Locate the cell with the specified text and output its [x, y] center coordinate. 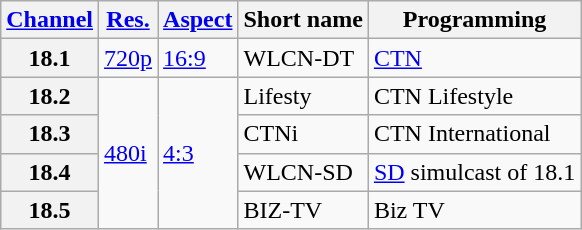
CTN Lifestyle [474, 96]
16:9 [198, 58]
4:3 [198, 153]
18.3 [50, 134]
WLCN-DT [303, 58]
Aspect [198, 20]
Short name [303, 20]
480i [128, 153]
CTN [474, 58]
Programming [474, 20]
CTN International [474, 134]
Biz TV [474, 210]
18.1 [50, 58]
CTNi [303, 134]
SD simulcast of 18.1 [474, 172]
720p [128, 58]
18.4 [50, 172]
BIZ-TV [303, 210]
18.2 [50, 96]
WLCN-SD [303, 172]
Channel [50, 20]
Res. [128, 20]
Lifesty [303, 96]
18.5 [50, 210]
